Search for the cell housing the specified text and yield its (x, y) center coordinate. 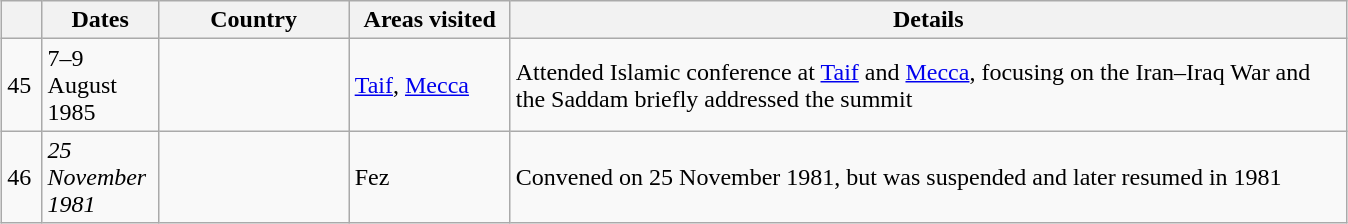
Areas visited (430, 20)
Convened on 25 November 1981, but was suspended and later resumed in 1981 (928, 177)
45 (22, 85)
Details (928, 20)
Taif, Mecca (430, 85)
25 November 1981 (100, 177)
Fez (430, 177)
Country (254, 20)
46 (22, 177)
7–9 August 1985 (100, 85)
Attended Islamic conference at Taif and Mecca, focusing on the Iran–Iraq War and the Saddam briefly addressed the summit (928, 85)
Dates (100, 20)
